Determine the [X, Y] coordinate at the center of the cell enclosing the given text.  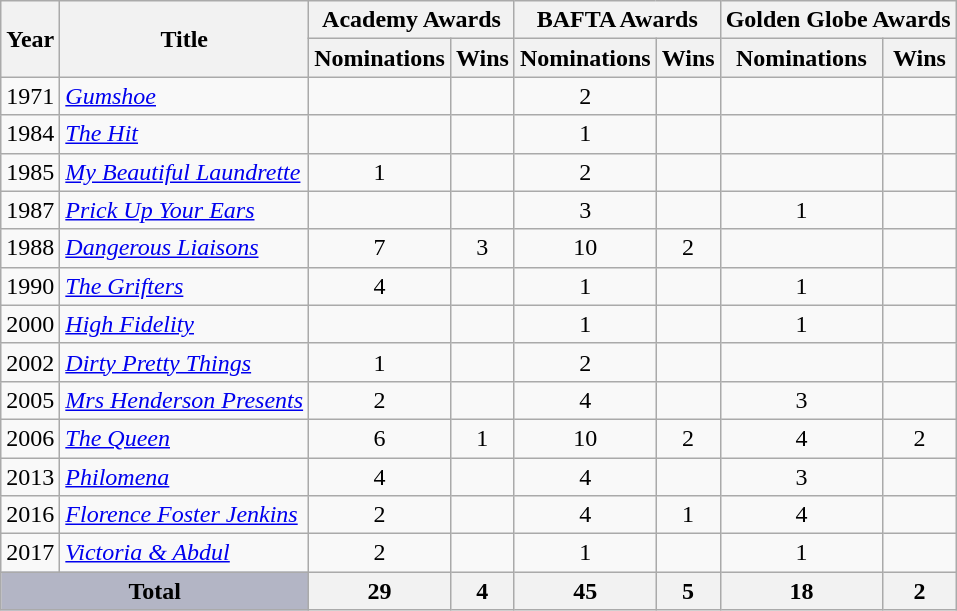
Victoria & Abdul [184, 553]
1985 [30, 172]
5 [688, 591]
BAFTA Awards [617, 20]
The Hit [184, 134]
Philomena [184, 477]
1971 [30, 96]
Title [184, 39]
Golden Globe Awards [838, 20]
2000 [30, 324]
2013 [30, 477]
Year [30, 39]
My Beautiful Laundrette [184, 172]
1988 [30, 248]
1984 [30, 134]
2006 [30, 438]
29 [380, 591]
7 [380, 248]
1990 [30, 286]
Prick Up Your Ears [184, 210]
Total [155, 591]
2002 [30, 362]
1987 [30, 210]
6 [380, 438]
2016 [30, 515]
2005 [30, 400]
45 [585, 591]
High Fidelity [184, 324]
Dangerous Liaisons [184, 248]
Academy Awards [412, 20]
Mrs Henderson Presents [184, 400]
18 [802, 591]
Florence Foster Jenkins [184, 515]
Gumshoe [184, 96]
The Queen [184, 438]
The Grifters [184, 286]
Dirty Pretty Things [184, 362]
2017 [30, 553]
